Pinpoint the cell where the given text exists, returning its [x, y] midpoint coordinate. 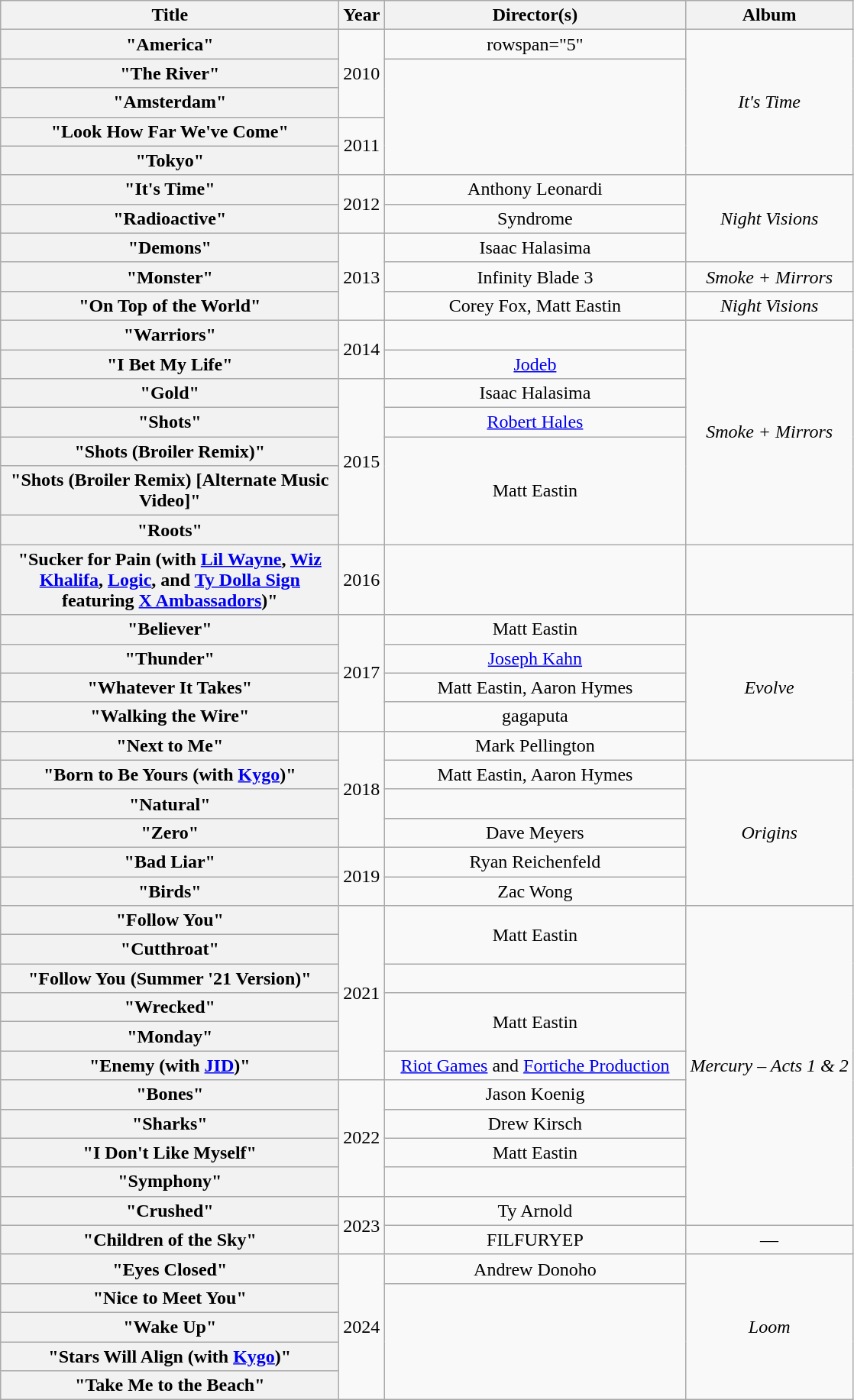
It's Time [769, 102]
gagaputa [535, 716]
"Whatever It Takes" [170, 687]
2022 [362, 1138]
2024 [362, 1327]
"On Top of the World" [170, 306]
"Born to Be Yours (with Kygo)" [170, 774]
"Monster" [170, 276]
"I Don't Like Myself" [170, 1153]
Director(s) [535, 15]
"Children of the Sky" [170, 1240]
"Eyes Closed" [170, 1269]
"Shots (Broiler Remix)" [170, 451]
"Bones" [170, 1094]
"Stars Will Align (with Kygo)" [170, 1356]
Title [170, 15]
2011 [362, 146]
"Wake Up" [170, 1327]
2023 [362, 1225]
"Amsterdam" [170, 102]
"Believer" [170, 629]
"Shots" [170, 422]
"Follow You (Summer '21 Version)" [170, 978]
Ryan Reichenfeld [535, 862]
— [769, 1240]
Mercury – Acts 1 & 2 [769, 1066]
2017 [362, 673]
Drew Kirsch [535, 1124]
Evolve [769, 687]
Corey Fox, Matt Eastin [535, 306]
Album [769, 15]
2019 [362, 876]
Zac Wong [535, 891]
"Walking the Wire" [170, 716]
"Wrecked" [170, 1007]
"Gold" [170, 393]
"Cutthroat" [170, 949]
Jason Koenig [535, 1094]
"Sucker for Pain (with Lil Wayne, Wiz Khalifa, Logic, and Ty Dolla Sign featuring X Ambassadors)" [170, 580]
Mark Pellington [535, 745]
Dave Meyers [535, 833]
"Birds" [170, 891]
"Zero" [170, 833]
"Sharks" [170, 1124]
2021 [362, 993]
Jodeb [535, 364]
"Look How Far We've Come" [170, 131]
2015 [362, 461]
"Monday" [170, 1036]
Syndrome [535, 218]
"Nice to Meet You" [170, 1298]
"Next to Me" [170, 745]
"I Bet My Life" [170, 364]
"America" [170, 44]
Loom [769, 1327]
"It's Time" [170, 189]
Origins [769, 833]
"Roots" [170, 530]
"Enemy (with JID)" [170, 1065]
"Crushed" [170, 1211]
"Follow You" [170, 920]
2014 [362, 349]
Joseph Kahn [535, 658]
"The River" [170, 73]
2013 [362, 276]
Year [362, 15]
"Natural" [170, 803]
Ty Arnold [535, 1211]
Robert Hales [535, 422]
rowspan="5" [535, 44]
"Symphony" [170, 1182]
2018 [362, 789]
Riot Games and Fortiche Production [535, 1065]
Infinity Blade 3 [535, 276]
Anthony Leonardi [535, 189]
"Bad Liar" [170, 862]
"Take Me to the Beach" [170, 1385]
"Thunder" [170, 658]
"Warriors" [170, 335]
2012 [362, 204]
Andrew Donoho [535, 1269]
"Demons" [170, 247]
"Tokyo" [170, 160]
"Radioactive" [170, 218]
FILFURYEP [535, 1240]
"Shots (Broiler Remix) [Alternate Music Video]" [170, 490]
2010 [362, 73]
2016 [362, 580]
